Determine the [X, Y] coordinate at the center of the cell enclosing the given text.  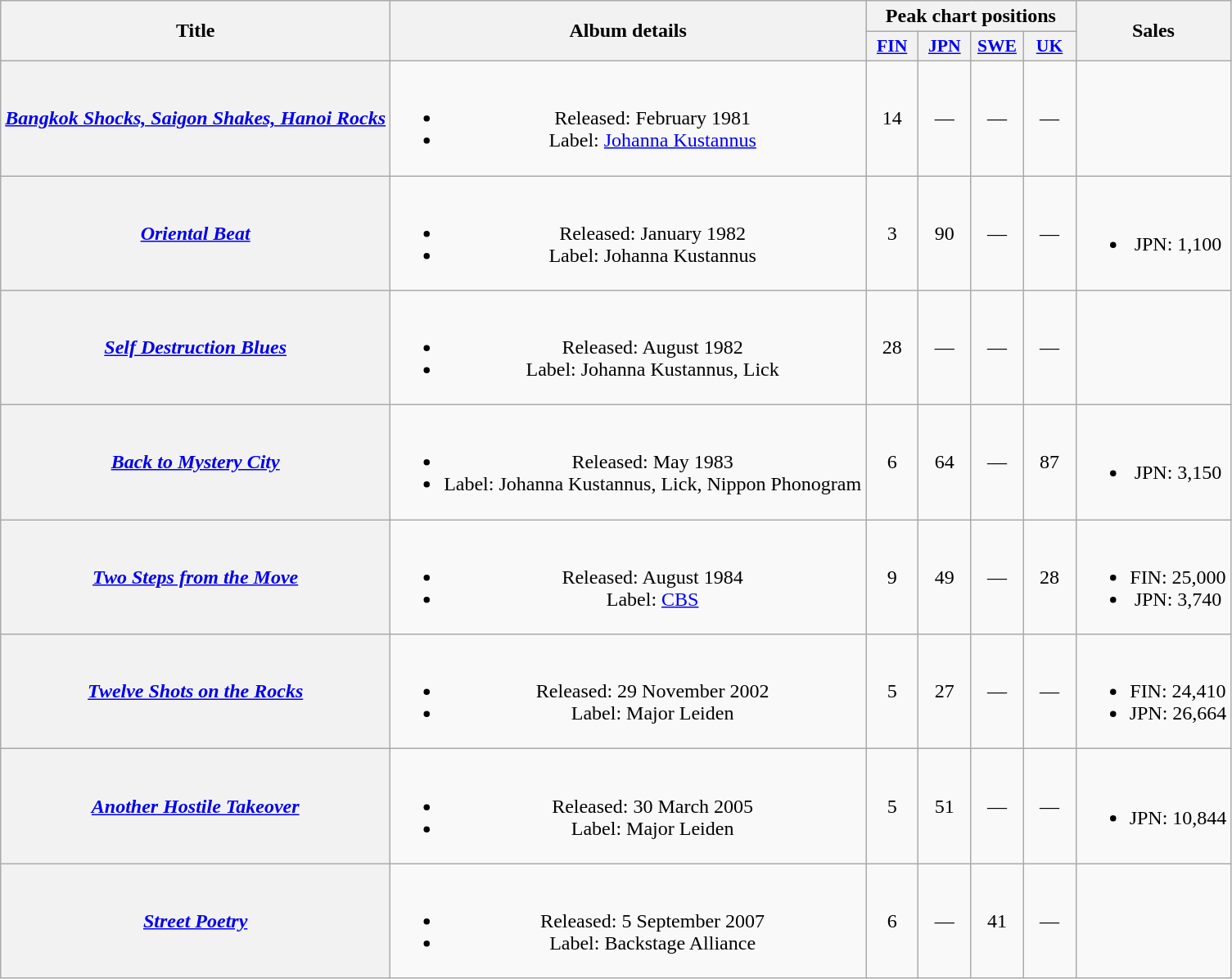
9 [892, 577]
JPN [945, 47]
FIN: 25,000JPN: 3,740 [1153, 577]
Peak chart positions [971, 16]
Released: May 1983Label: Johanna Kustannus, Lick, Nippon Phonogram [629, 462]
FIN: 24,410JPN: 26,664 [1153, 692]
Two Steps from the Move [196, 577]
Sales [1153, 31]
Released: February 1981Label: Johanna Kustannus [629, 118]
Released: 29 November 2002Label: Major Leiden [629, 692]
JPN: 3,150 [1153, 462]
Title [196, 31]
FIN [892, 47]
41 [997, 921]
JPN: 1,100 [1153, 232]
Bangkok Shocks, Saigon Shakes, Hanoi Rocks [196, 118]
14 [892, 118]
27 [945, 692]
49 [945, 577]
87 [1049, 462]
90 [945, 232]
Released: 30 March 2005Label: Major Leiden [629, 806]
Album details [629, 31]
Released: January 1982Label: Johanna Kustannus [629, 232]
SWE [997, 47]
UK [1049, 47]
Another Hostile Takeover [196, 806]
64 [945, 462]
JPN: 10,844 [1153, 806]
Street Poetry [196, 921]
Released: August 1982Label: Johanna Kustannus, Lick [629, 348]
Back to Mystery City [196, 462]
Self Destruction Blues [196, 348]
Twelve Shots on the Rocks [196, 692]
Released: 5 September 2007Label: Backstage Alliance [629, 921]
51 [945, 806]
3 [892, 232]
Released: August 1984Label: CBS [629, 577]
Oriental Beat [196, 232]
